Provide the (x, y) coordinate of the cell's center where the given text is located.  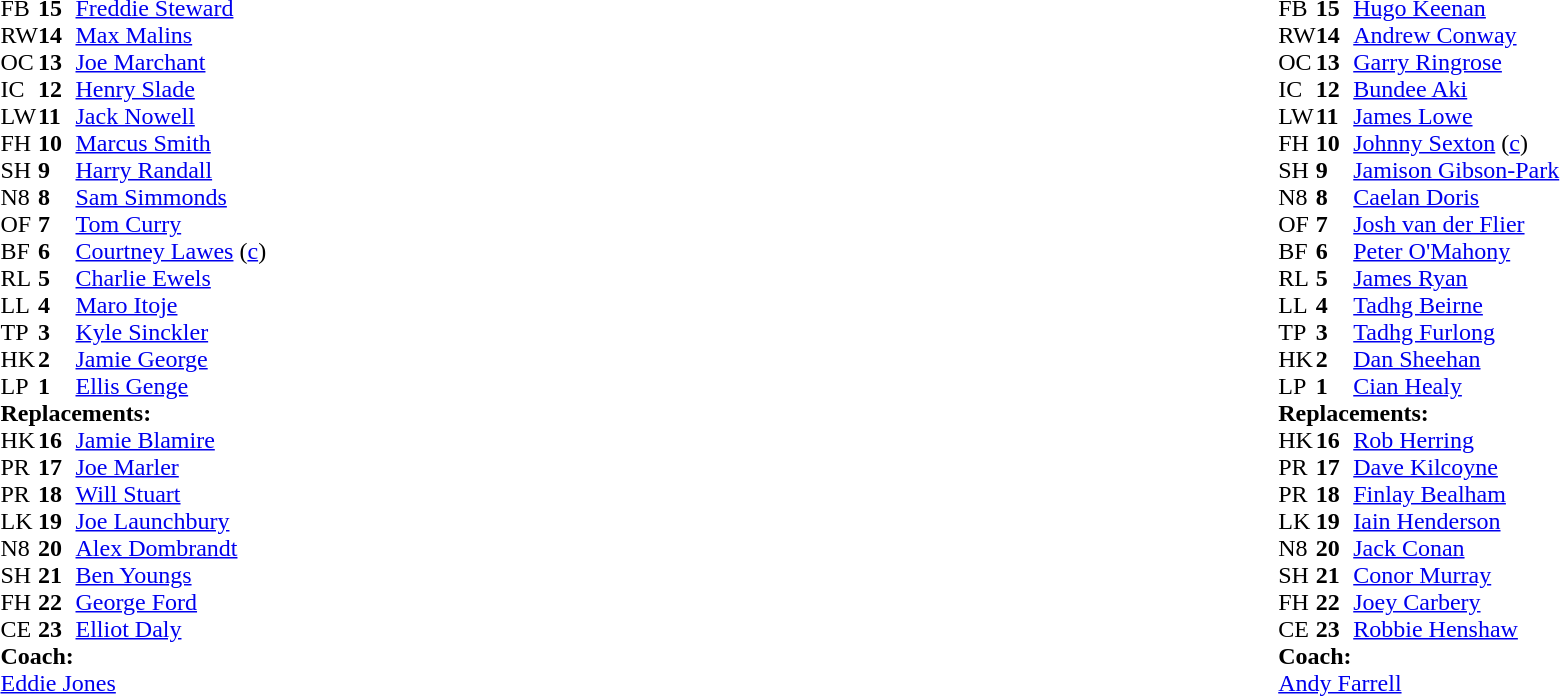
Caelan Doris (1456, 198)
Jack Conan (1456, 548)
Tadhg Beirne (1456, 306)
Tom Curry (172, 224)
Dan Sheehan (1456, 360)
Johnny Sexton (c) (1456, 144)
James Ryan (1456, 278)
Elliot Daly (172, 630)
Robbie Henshaw (1456, 630)
Ben Youngs (172, 576)
Rob Herring (1456, 440)
Kyle Sinckler (172, 332)
Iain Henderson (1456, 522)
Bundee Aki (1456, 90)
Garry Ringrose (1456, 62)
Charlie Ewels (172, 278)
Sam Simmonds (172, 198)
Joe Marchant (172, 62)
Jamison Gibson-Park (1456, 170)
George Ford (172, 602)
Jamie Blamire (172, 440)
Joe Launchbury (172, 522)
Marcus Smith (172, 144)
Max Malins (172, 36)
Alex Dombrandt (172, 548)
Maro Itoje (172, 306)
Cian Healy (1456, 386)
Henry Slade (172, 90)
Andrew Conway (1456, 36)
James Lowe (1456, 116)
Jamie George (172, 360)
Conor Murray (1456, 576)
Harry Randall (172, 170)
Joe Marler (172, 468)
Dave Kilcoyne (1456, 468)
Will Stuart (172, 494)
Courtney Lawes (c) (172, 252)
Tadhg Furlong (1456, 332)
Joey Carbery (1456, 602)
Finlay Bealham (1456, 494)
Ellis Genge (172, 386)
Josh van der Flier (1456, 224)
Jack Nowell (172, 116)
Peter O'Mahony (1456, 252)
